Pinpoint the cell where the given text exists, returning its [X, Y] midpoint coordinate. 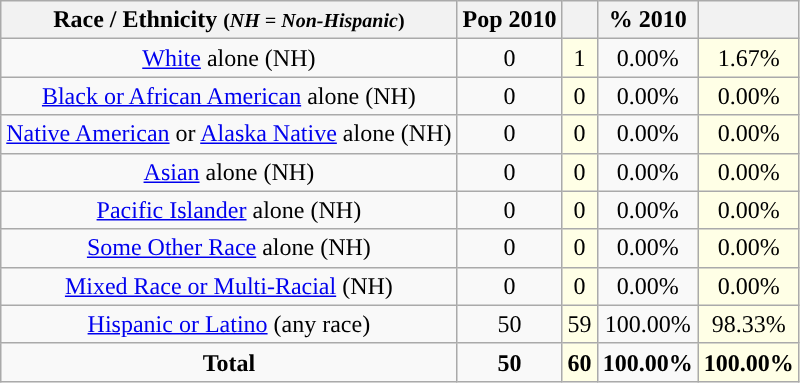
1.67% [748, 58]
% 2010 [648, 20]
60 [580, 362]
Hispanic or Latino (any race) [229, 324]
Pacific Islander alone (NH) [229, 210]
Some Other Race alone (NH) [229, 248]
Mixed Race or Multi-Racial (NH) [229, 286]
Black or African American alone (NH) [229, 96]
Asian alone (NH) [229, 172]
Race / Ethnicity (NH = Non-Hispanic) [229, 20]
White alone (NH) [229, 58]
1 [580, 58]
Total [229, 362]
Pop 2010 [510, 20]
59 [580, 324]
98.33% [748, 324]
Native American or Alaska Native alone (NH) [229, 134]
